For the text-containing cell, return its midpoint in (x, y) coordinate format. 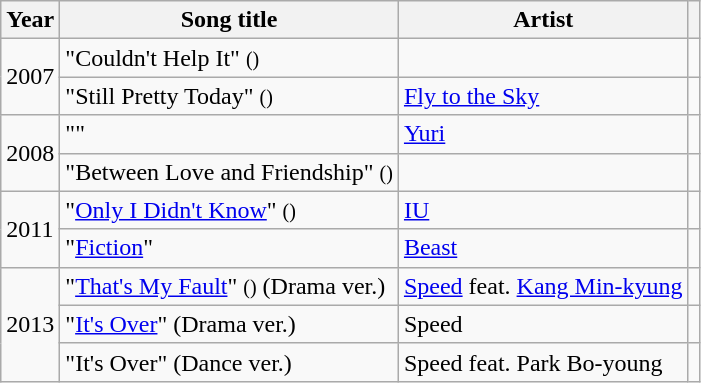
2007 (30, 77)
Artist (543, 20)
Speed (543, 324)
"Fiction" (230, 248)
"Still Pretty Today" () (230, 96)
"That's My Fault" () (Drama ver.) (230, 286)
"Between Love and Friendship" () (230, 172)
Yuri (543, 134)
Speed feat. Park Bo-young (543, 362)
"It's Over" (Drama ver.) (230, 324)
"" (230, 134)
2008 (30, 153)
IU (543, 210)
2011 (30, 229)
Speed feat. Kang Min-kyung (543, 286)
Beast (543, 248)
2013 (30, 324)
Year (30, 20)
Fly to the Sky (543, 96)
Song title (230, 20)
"Only I Didn't Know" () (230, 210)
"It's Over" (Dance ver.) (230, 362)
"Couldn't Help It" () (230, 58)
